Return [X, Y] of the center of cell containing provided text 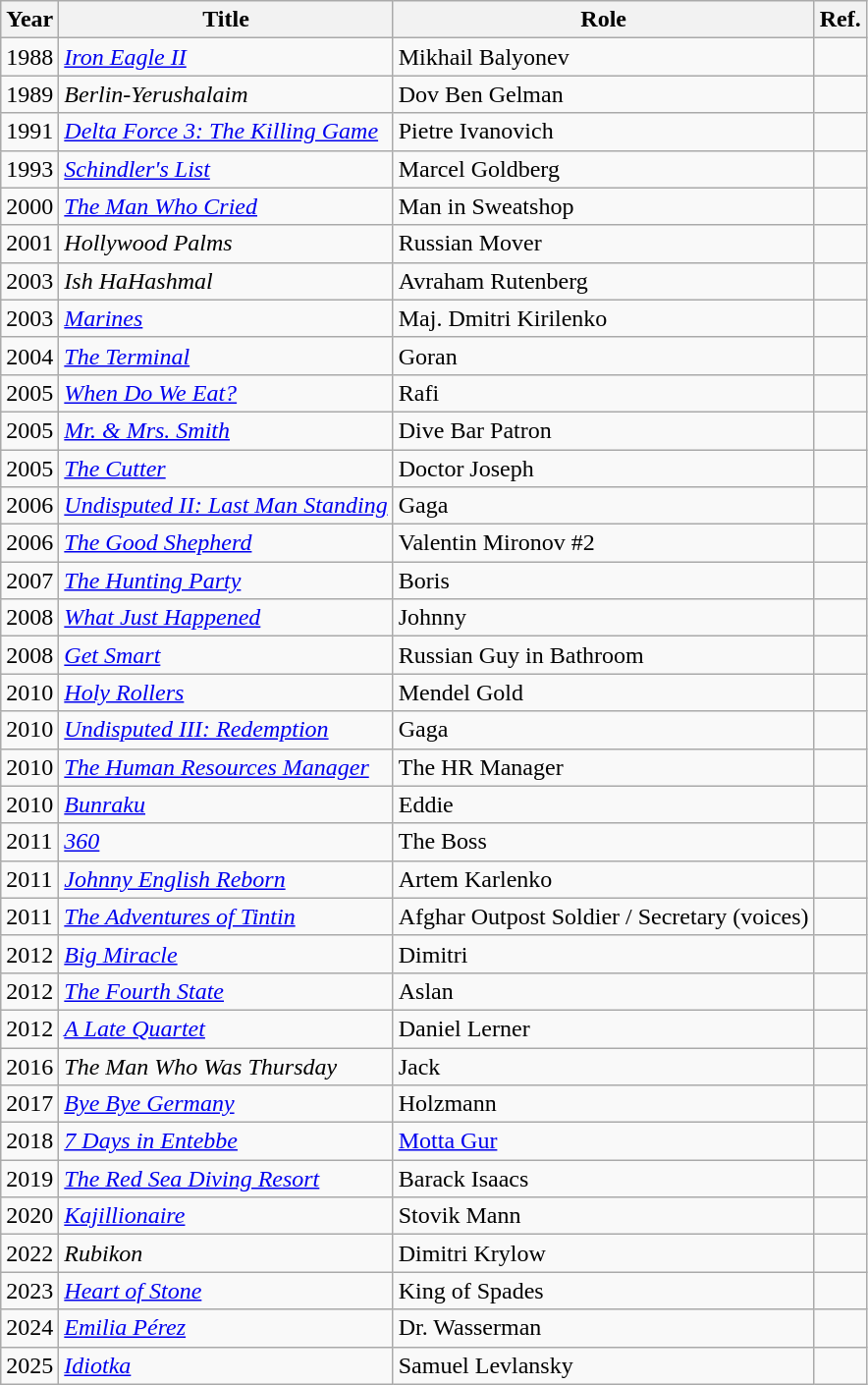
Pietre Ivanovich [603, 132]
Rafi [603, 393]
The Fourth State [226, 991]
Idiotka [226, 1365]
Johnny English Reborn [226, 879]
What Just Happened [226, 618]
2023 [29, 1291]
Bye Bye Germany [226, 1104]
1989 [29, 94]
Goran [603, 356]
King of Spades [603, 1291]
Holzmann [603, 1104]
Mr. & Mrs. Smith [226, 430]
The Man Who Was Thursday [226, 1066]
2022 [29, 1253]
Maj. Dmitri Kirilenko [603, 318]
Berlin-Yerushalaim [226, 94]
Boris [603, 581]
A Late Quartet [226, 1028]
The Cutter [226, 469]
Aslan [603, 991]
Motta Gur [603, 1141]
The Terminal [226, 356]
Undisputed III: Redemption [226, 730]
Barack Isaacs [603, 1179]
Undisputed II: Last Man Standing [226, 506]
2018 [29, 1141]
Jack [603, 1066]
Afghar Outpost Soldier / Secretary (voices) [603, 916]
Samuel Levlansky [603, 1365]
Johnny [603, 618]
2016 [29, 1066]
Rubikon [226, 1253]
2017 [29, 1104]
Emilia Pérez [226, 1328]
When Do We Eat? [226, 393]
2025 [29, 1365]
Man in Sweatshop [603, 206]
Daniel Lerner [603, 1028]
Ish HaHashmal [226, 281]
Get Smart [226, 655]
Schindler's List [226, 169]
Valentin Mironov #2 [603, 543]
360 [226, 842]
Holy Rollers [226, 692]
The Man Who Cried [226, 206]
1993 [29, 169]
7 Days in Entebbe [226, 1141]
Russian Mover [603, 244]
2019 [29, 1179]
Mikhail Balyonev [603, 57]
Kajillionaire [226, 1216]
The Red Sea Diving Resort [226, 1179]
Delta Force 3: The Killing Game [226, 132]
Eddie [603, 804]
Dive Bar Patron [603, 430]
The Hunting Party [226, 581]
Role [603, 20]
Stovik Mann [603, 1216]
Artem Karlenko [603, 879]
Big Miracle [226, 954]
Dr. Wasserman [603, 1328]
Dov Ben Gelman [603, 94]
Russian Guy in Bathroom [603, 655]
Iron Eagle II [226, 57]
Heart of Stone [226, 1291]
Marines [226, 318]
Hollywood Palms [226, 244]
Marcel Goldberg [603, 169]
2000 [29, 206]
Doctor Joseph [603, 469]
1991 [29, 132]
Year [29, 20]
2024 [29, 1328]
1988 [29, 57]
Ref. [841, 20]
The Good Shepherd [226, 543]
2007 [29, 581]
2020 [29, 1216]
2004 [29, 356]
Mendel Gold [603, 692]
2001 [29, 244]
The Human Resources Manager [226, 767]
Title [226, 20]
Dimitri [603, 954]
Bunraku [226, 804]
The Boss [603, 842]
Avraham Rutenberg [603, 281]
Dimitri Krylow [603, 1253]
The Adventures of Tintin [226, 916]
The HR Manager [603, 767]
